Output the (X, Y) coordinate of the center of the cell containing the given text.  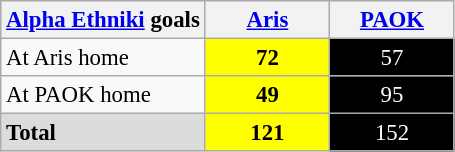
Total (103, 133)
At PAOK home (103, 95)
PAOK (392, 20)
121 (268, 133)
Aris (268, 20)
95 (392, 95)
At Aris home (103, 58)
49 (268, 95)
72 (268, 58)
Alpha Ethniki goals (103, 20)
57 (392, 58)
152 (392, 133)
